Capture the cell that displays the provided text and extract its [X, Y] central coordinate. 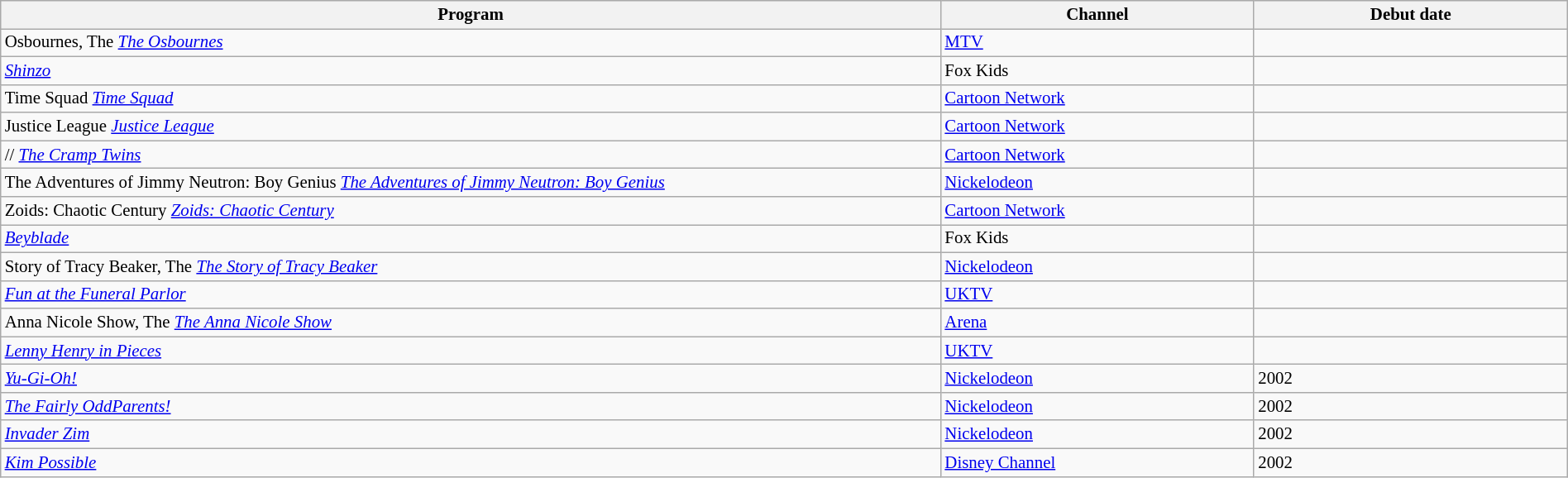
Osbournes, The The Osbournes [471, 42]
Invader Zim [471, 434]
Time Squad Time Squad [471, 98]
Program [471, 15]
Yu-Gi-Oh! [471, 379]
Channel [1097, 15]
Beyblade [471, 238]
Disney Channel [1097, 462]
Story of Tracy Beaker, The The Story of Tracy Beaker [471, 266]
// The Cramp Twins [471, 155]
The Adventures of Jimmy Neutron: Boy Genius The Adventures of Jimmy Neutron: Boy Genius [471, 183]
Anna Nicole Show, The The Anna Nicole Show [471, 323]
Fun at the Funeral Parlor [471, 294]
Justice League Justice League [471, 127]
Kim Possible [471, 462]
Lenny Henry in Pieces [471, 351]
MTV [1097, 42]
Zoids: Chaotic Century Zoids: Chaotic Century [471, 211]
Debut date [1411, 15]
Shinzo [471, 70]
The Fairly OddParents! [471, 406]
Arena [1097, 323]
